For the text-containing cell, return its midpoint in (x, y) coordinate format. 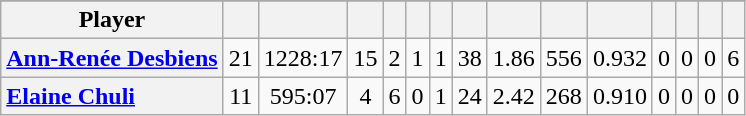
11 (240, 96)
0.910 (620, 96)
15 (366, 58)
Player (112, 20)
Elaine Chuli (112, 96)
0.932 (620, 58)
1228:17 (303, 58)
Ann-Renée Desbiens (112, 58)
268 (564, 96)
1.86 (514, 58)
2.42 (514, 96)
4 (366, 96)
595:07 (303, 96)
24 (470, 96)
2 (394, 58)
38 (470, 58)
556 (564, 58)
21 (240, 58)
